Find where the given text appears and provide that cell's center as [X, Y] coordinate. 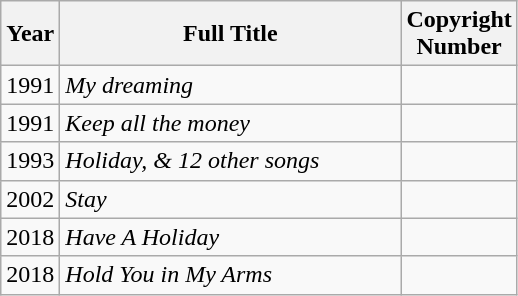
Have A Holiday [230, 237]
Year [30, 34]
Keep all the money [230, 123]
2002 [30, 199]
Copyright Number [459, 34]
Hold You in My Arms [230, 275]
1993 [30, 161]
Stay [230, 199]
Full Title [230, 34]
My dreaming [230, 85]
Holiday, & 12 other songs [230, 161]
